Return the [x, y] coordinate for the center point of the cell that contains the specified text.  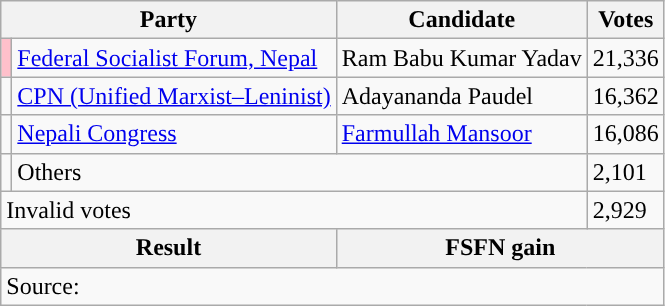
Candidate [462, 20]
2,101 [626, 172]
Invalid votes [294, 210]
Source: [333, 286]
Adayananda Paudel [462, 96]
Result [168, 248]
Federal Socialist Forum, Nepal [174, 58]
Party [168, 20]
16,086 [626, 134]
FSFN gain [500, 248]
16,362 [626, 96]
Others [300, 172]
2,929 [626, 210]
Votes [626, 20]
Ram Babu Kumar Yadav [462, 58]
Nepali Congress [174, 134]
21,336 [626, 58]
Farmullah Mansoor [462, 134]
CPN (Unified Marxist–Leninist) [174, 96]
